Return the (x, y) coordinate for the center point of the cell that contains the specified text.  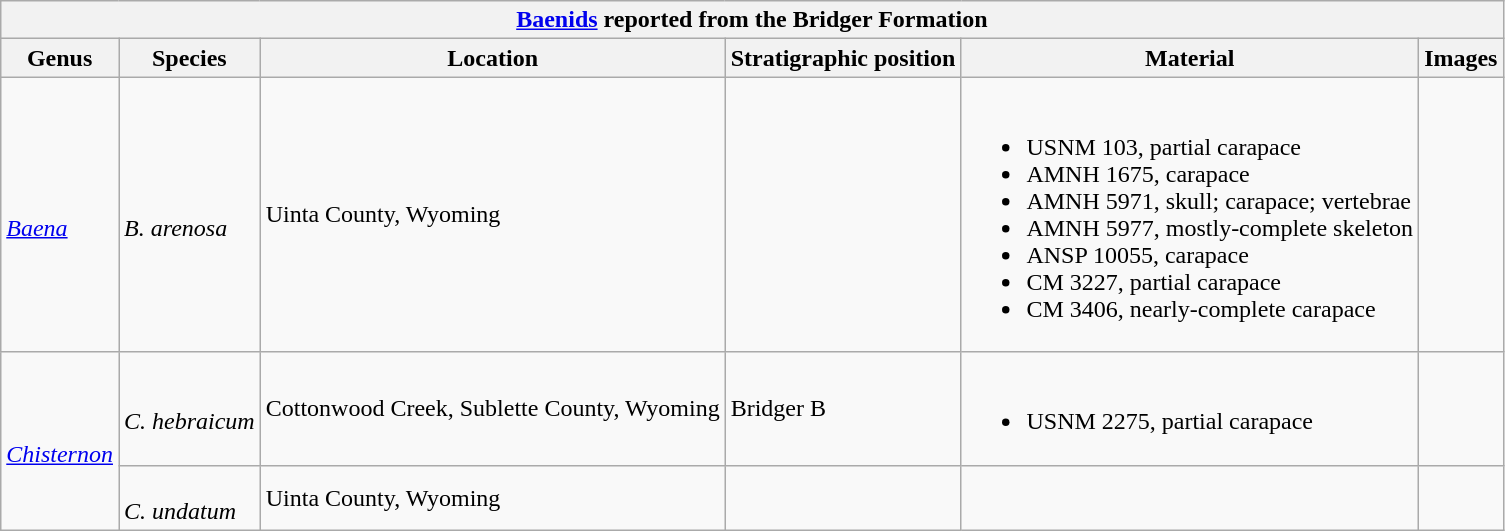
Species (189, 58)
Baenids reported from the Bridger Formation (752, 20)
Images (1461, 58)
Location (492, 58)
Baena (60, 214)
Bridger B (843, 408)
C. undatum (189, 498)
Cottonwood Creek, Sublette County, Wyoming (492, 408)
Material (1190, 58)
Stratigraphic position (843, 58)
B. arenosa (189, 214)
Genus (60, 58)
C. hebraicum (189, 408)
USNM 2275, partial carapace (1190, 408)
Chisternon (60, 441)
